Detect which cell encompasses the target text, then output its [X, Y] center coordinate. 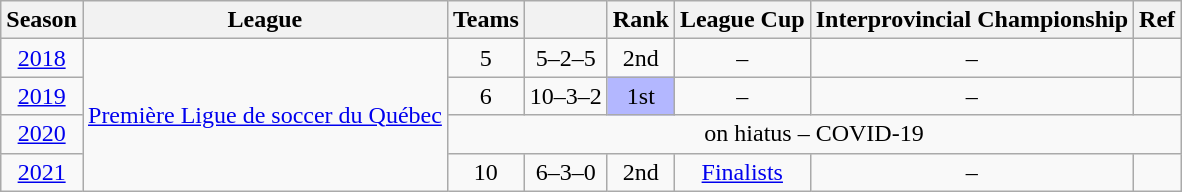
League [264, 20]
League Cup [742, 20]
1st [640, 96]
Teams [486, 20]
Ref [1158, 20]
5–2–5 [566, 58]
2018 [42, 58]
on hiatus – COVID-19 [814, 134]
6–3–0 [566, 172]
5 [486, 58]
Rank [640, 20]
2019 [42, 96]
Season [42, 20]
Première Ligue de soccer du Québec [264, 115]
2020 [42, 134]
Finalists [742, 172]
6 [486, 96]
2021 [42, 172]
10–3–2 [566, 96]
Interprovincial Championship [972, 20]
10 [486, 172]
